Capture the cell that displays the provided text and extract its (X, Y) central coordinate. 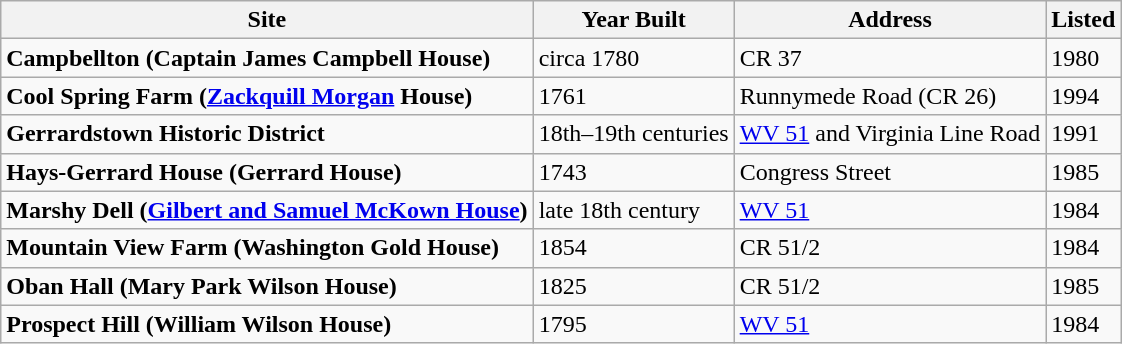
circa 1780 (634, 58)
Runnymede Road (CR 26) (890, 96)
Congress Street (890, 172)
1761 (634, 96)
Marshy Dell (Gilbert and Samuel McKown House) (267, 210)
1743 (634, 172)
Listed (1084, 20)
1994 (1084, 96)
Hays-Gerrard House (Gerrard House) (267, 172)
CR 37 (890, 58)
Cool Spring Farm (Zackquill Morgan House) (267, 96)
1795 (634, 324)
WV 51 and Virginia Line Road (890, 134)
Gerrardstown Historic District (267, 134)
1980 (1084, 58)
1854 (634, 248)
late 18th century (634, 210)
Oban Hall (Mary Park Wilson House) (267, 286)
Prospect Hill (William Wilson House) (267, 324)
1991 (1084, 134)
Year Built (634, 20)
Address (890, 20)
Mountain View Farm (Washington Gold House) (267, 248)
Campbellton (Captain James Campbell House) (267, 58)
18th–19th centuries (634, 134)
Site (267, 20)
1825 (634, 286)
